Identify which cell holds the provided text, then report its (x, y) central coordinate. 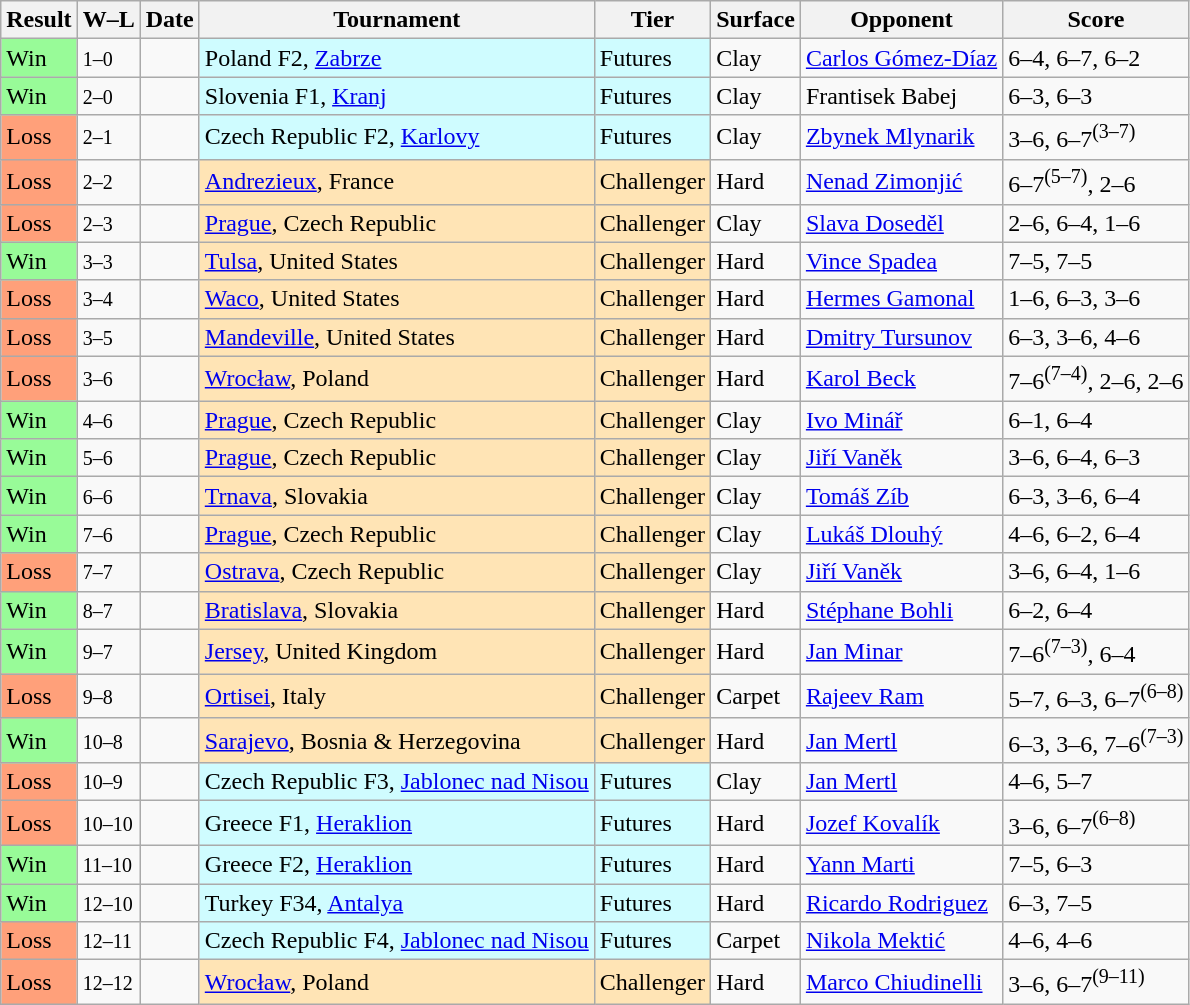
Nikola Mektić (901, 941)
12–11 (108, 941)
Greece F1, Heraklion (396, 824)
6–3, 7–5 (1096, 903)
W–L (108, 20)
Greece F2, Heraklion (396, 865)
Vince Spadea (901, 261)
7–7 (108, 572)
Nenad Zimonjić (901, 182)
Mandeville, United States (396, 337)
Jozef Kovalík (901, 824)
Slava Doseděl (901, 223)
Zbynek Mlynarik (901, 138)
5–6 (108, 458)
Ortisei, Italy (396, 696)
Tulsa, United States (396, 261)
4–6, 4–6 (1096, 941)
6–1, 6–4 (1096, 420)
Czech Republic F3, Jablonec nad Nisou (396, 782)
3–6, 6–4, 6–3 (1096, 458)
Opponent (901, 20)
6–6 (108, 496)
2–2 (108, 182)
Ivo Minář (901, 420)
12–12 (108, 982)
Marco Chiudinelli (901, 982)
3–6, 6–7(3–7) (1096, 138)
7–5, 7–5 (1096, 261)
1–6, 6–3, 3–6 (1096, 299)
6–3, 6–3 (1096, 96)
Result (39, 20)
Czech Republic F2, Karlovy (396, 138)
6–3, 3–6, 4–6 (1096, 337)
Tournament (396, 20)
Date (170, 20)
5–7, 6–3, 6–7(6–8) (1096, 696)
Hermes Gamonal (901, 299)
3–5 (108, 337)
6–2, 6–4 (1096, 610)
3–6, 6–4, 1–6 (1096, 572)
Poland F2, Zabrze (396, 58)
Rajeev Ram (901, 696)
7–5, 6–3 (1096, 865)
Slovenia F1, Kranj (396, 96)
6–3, 3–6, 7–6(7–3) (1096, 740)
Ricardo Rodriguez (901, 903)
3–6, 6–7(9–11) (1096, 982)
3–6, 6–7(6–8) (1096, 824)
3–6 (108, 378)
3–4 (108, 299)
10–9 (108, 782)
Waco, United States (396, 299)
Tier (652, 20)
Frantisek Babej (901, 96)
Surface (756, 20)
8–7 (108, 610)
6–4, 6–7, 6–2 (1096, 58)
10–10 (108, 824)
Dmitry Tursunov (901, 337)
1–0 (108, 58)
2–1 (108, 138)
Jan Minar (901, 652)
3–3 (108, 261)
6–7(5–7), 2–6 (1096, 182)
4–6 (108, 420)
Stéphane Bohli (901, 610)
9–7 (108, 652)
Trnava, Slovakia (396, 496)
Tomáš Zíb (901, 496)
7–6(7–3), 6–4 (1096, 652)
4–6, 6–2, 6–4 (1096, 534)
7–6 (108, 534)
Ostrava, Czech Republic (396, 572)
7–6(7–4), 2–6, 2–6 (1096, 378)
4–6, 5–7 (1096, 782)
10–8 (108, 740)
2–3 (108, 223)
12–10 (108, 903)
Sarajevo, Bosnia & Herzegovina (396, 740)
Bratislava, Slovakia (396, 610)
Score (1096, 20)
Carlos Gómez-Díaz (901, 58)
Andrezieux, France (396, 182)
Karol Beck (901, 378)
Jersey, United Kingdom (396, 652)
6–3, 3–6, 6–4 (1096, 496)
Lukáš Dlouhý (901, 534)
Czech Republic F4, Jablonec nad Nisou (396, 941)
Turkey F34, Antalya (396, 903)
2–6, 6–4, 1–6 (1096, 223)
Yann Marti (901, 865)
9–8 (108, 696)
2–0 (108, 96)
11–10 (108, 865)
